Return [X, Y] of the center of cell containing provided text 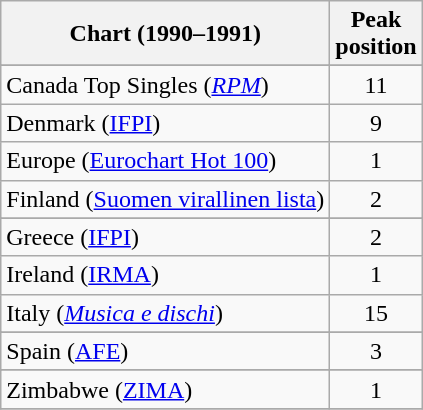
9 [376, 123]
Spain (AFE) [166, 351]
Denmark (IFPI) [166, 123]
Zimbabwe (ZIMA) [166, 389]
Canada Top Singles (RPM) [166, 85]
11 [376, 85]
Italy (Musica e dischi) [166, 313]
15 [376, 313]
3 [376, 351]
Europe (Eurochart Hot 100) [166, 161]
Chart (1990–1991) [166, 34]
Peakposition [376, 34]
Ireland (IRMA) [166, 275]
Finland (Suomen virallinen lista) [166, 199]
Greece (IFPI) [166, 237]
